From the cell containing the given text, extract its center point as [X, Y] coordinate. 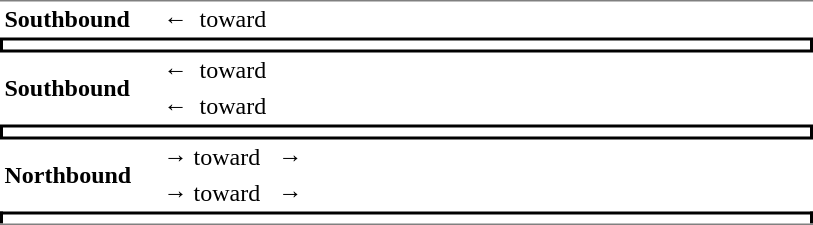
Northbound [80, 176]
